Return [X, Y] of the center of cell containing provided text 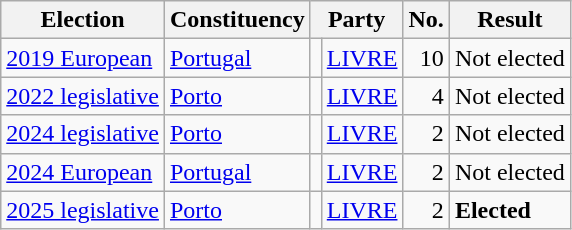
2024 legislative [83, 134]
Election [83, 20]
2025 legislative [83, 210]
Result [510, 20]
2019 European [83, 58]
10 [426, 58]
No. [426, 20]
Elected [510, 210]
Constituency [237, 20]
4 [426, 96]
Party [356, 20]
2024 European [83, 172]
2022 legislative [83, 96]
